Find where the given text appears and provide that cell's center as (x, y) coordinate. 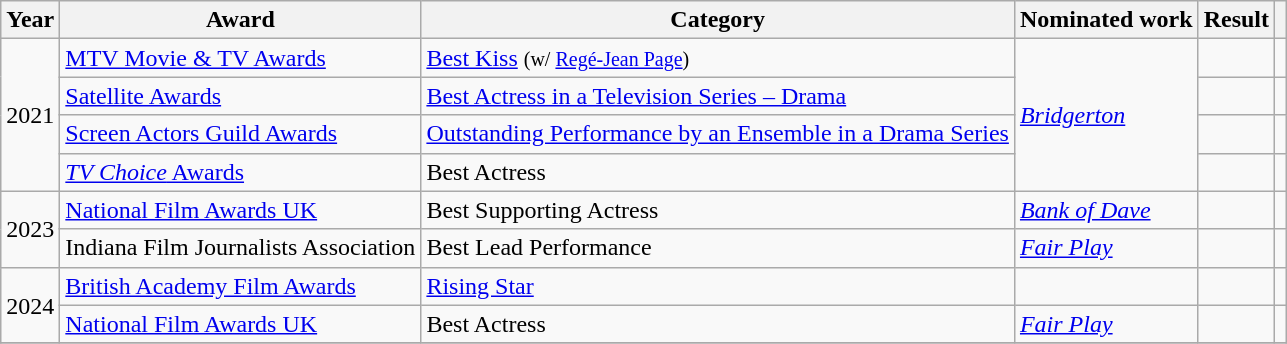
Indiana Film Journalists Association (240, 248)
Rising Star (718, 286)
Screen Actors Guild Awards (240, 134)
Outstanding Performance by an Ensemble in a Drama Series (718, 134)
Result (1236, 20)
Bank of Dave (1106, 210)
British Academy Film Awards (240, 286)
Year (30, 20)
2023 (30, 229)
2021 (30, 115)
Best Supporting Actress (718, 210)
TV Choice Awards (240, 172)
Bridgerton (1106, 115)
Nominated work (1106, 20)
Best Lead Performance (718, 248)
2024 (30, 305)
Category (718, 20)
Best Kiss (w/ Regé-Jean Page) (718, 58)
Best Actress in a Television Series – Drama (718, 96)
Satellite Awards (240, 96)
Award (240, 20)
MTV Movie & TV Awards (240, 58)
